Capture the cell that displays the provided text and extract its [x, y] central coordinate. 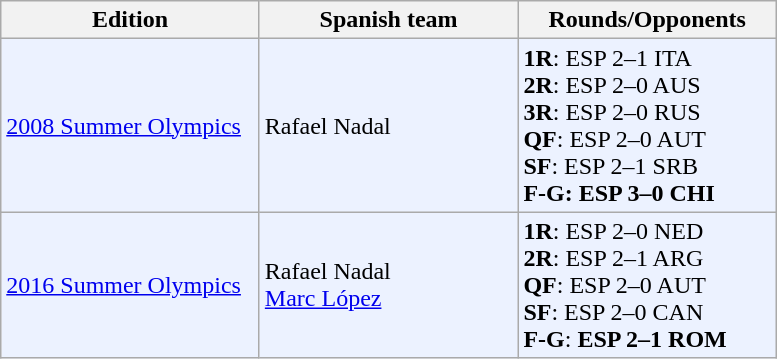
2016 Summer Olympics [130, 285]
2008 Summer Olympics [130, 126]
Spanish team [388, 20]
1R: ESP 2–0 NED 2R: ESP 2–1 ARG QF: ESP 2–0 AUTSF: ESP 2–0 CANF-G: ESP 2–1 ROM [648, 285]
Edition [130, 20]
Rafael Nadal [388, 126]
Rounds/Opponents [648, 20]
Rafael NadalMarc López [388, 285]
1R: ESP 2–1 ITA 2R: ESP 2–0 AUS 3R: ESP 2–0 RUSQF: ESP 2–0 AUTSF: ESP 2–1 SRB F-G: ESP 3–0 CHI [648, 126]
